Find where the given text appears and provide that cell's center as (x, y) coordinate. 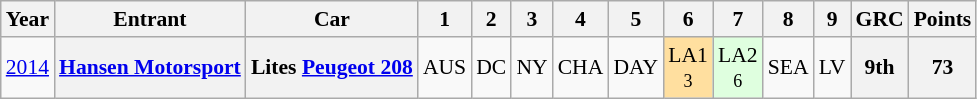
LA13 (688, 68)
4 (581, 19)
Hansen Motorsport (150, 68)
2 (491, 19)
9th (880, 68)
LV (832, 68)
5 (636, 19)
Lites Peugeot 208 (332, 68)
GRC (880, 19)
1 (444, 19)
8 (788, 19)
NY (532, 68)
SEA (788, 68)
2014 (28, 68)
AUS (444, 68)
Entrant (150, 19)
CHA (581, 68)
7 (738, 19)
3 (532, 19)
6 (688, 19)
DC (491, 68)
LA26 (738, 68)
Car (332, 19)
DAY (636, 68)
9 (832, 19)
Points (943, 19)
73 (943, 68)
Year (28, 19)
